Determine the (x, y) coordinate at the center of the cell enclosing the given text.  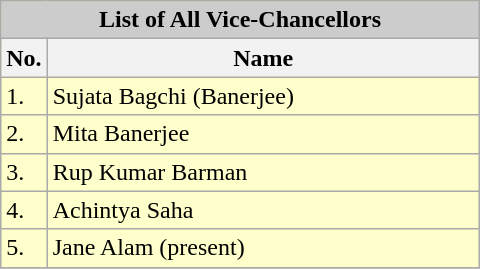
Rup Kumar Barman (263, 172)
3. (24, 172)
Sujata Bagchi (Banerjee) (263, 96)
1. (24, 96)
4. (24, 210)
No. (24, 58)
Jane Alam (present) (263, 248)
5. (24, 248)
Achintya Saha (263, 210)
2. (24, 134)
Mita Banerjee (263, 134)
Name (263, 58)
List of All Vice-Chancellors (240, 20)
